Provide the (X, Y) coordinate of the cell's center where the given text is located.  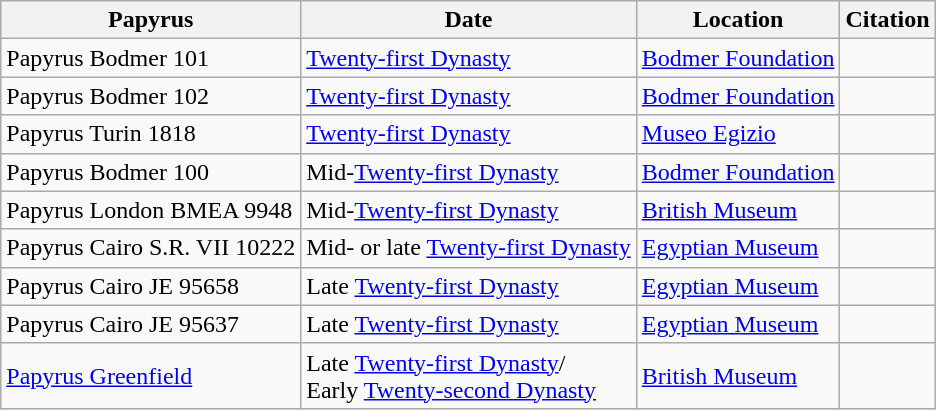
Papyrus Cairo JE 95658 (151, 286)
Papyrus Cairo JE 95637 (151, 324)
Papyrus Bodmer 102 (151, 96)
Papyrus Turin 1818 (151, 134)
Museo Egizio (738, 134)
Late Twenty-first Dynasty/Early Twenty-second Dynasty (469, 376)
Papyrus London BMEA 9948 (151, 210)
Location (738, 20)
Papyrus Bodmer 100 (151, 172)
Papyrus Cairo S.R. VII 10222 (151, 248)
Citation (888, 20)
Mid- or late Twenty-first Dynasty (469, 248)
Papyrus Greenfield (151, 376)
Date (469, 20)
Papyrus (151, 20)
Papyrus Bodmer 101 (151, 58)
